Identify which cell holds the provided text, then report its (x, y) central coordinate. 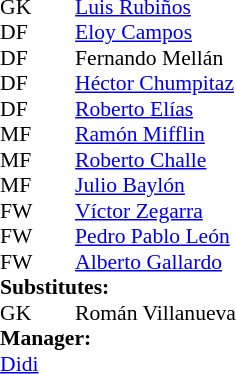
Roberto Elías (156, 109)
Alberto Gallardo (156, 262)
Héctor Chumpitaz (156, 83)
Fernando Mellán (156, 58)
GK (19, 313)
Pedro Pablo León (156, 237)
Víctor Zegarra (156, 211)
Julio Baylón (156, 185)
Manager: (118, 339)
Substitutes: (118, 287)
Ramón Mifflin (156, 135)
Román Villanueva (156, 313)
Roberto Challe (156, 160)
Eloy Campos (156, 33)
